Return [X, Y] of the center of cell containing provided text 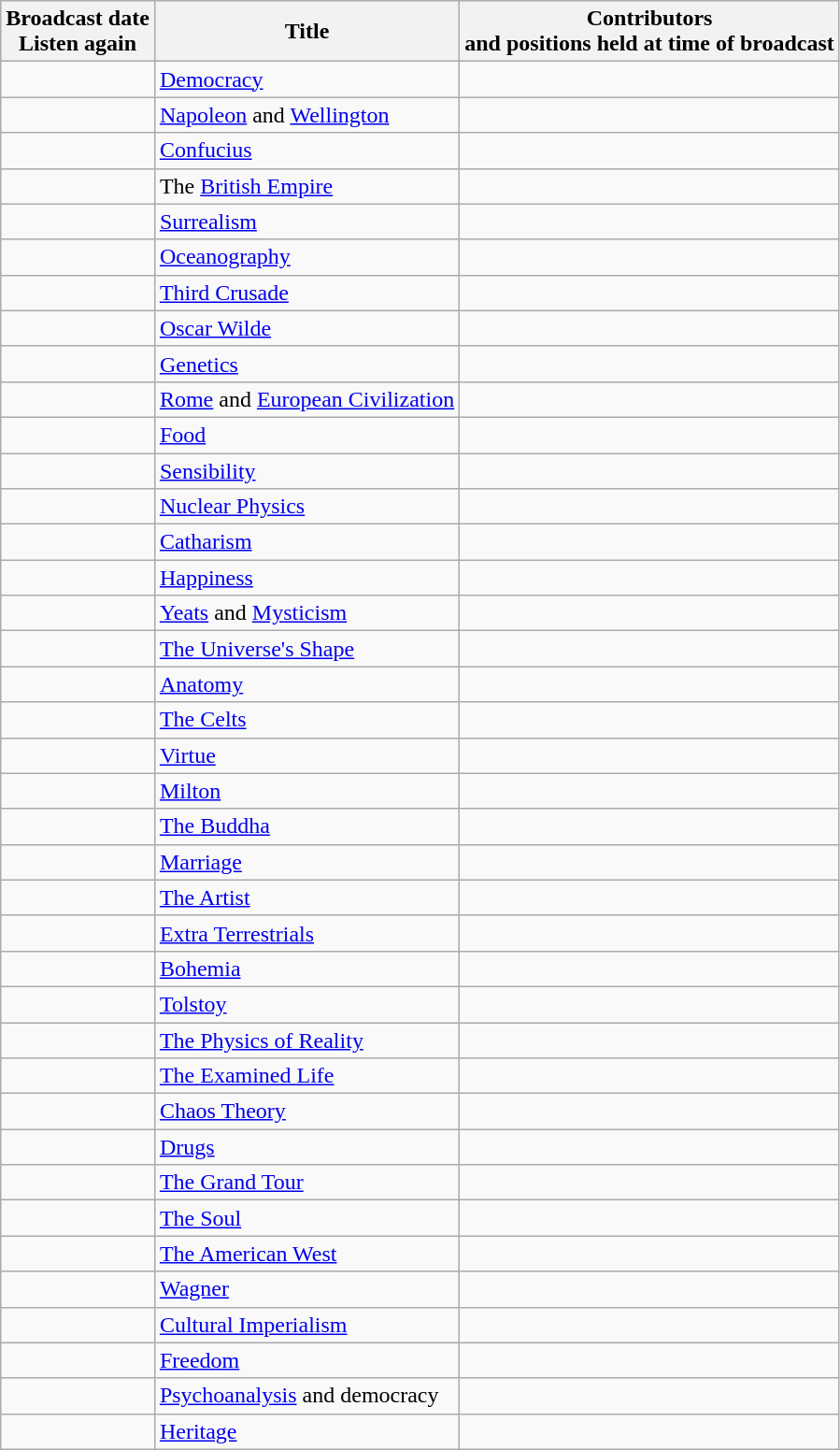
The Examined Life [306, 1076]
Tolstoy [306, 1004]
Surrealism [306, 222]
Yeats and Mysticism [306, 613]
Third Crusade [306, 293]
Oceanography [306, 257]
Democracy [306, 79]
Title [306, 32]
Oscar Wilde [306, 328]
The Physics of Reality [306, 1041]
The Soul [306, 1218]
Heritage [306, 1431]
Psychoanalysis and democracy [306, 1396]
Wagner [306, 1289]
The Grand Tour [306, 1183]
Broadcast date Listen again [78, 32]
Drugs [306, 1147]
Sensibility [306, 470]
Marriage [306, 862]
The Celts [306, 720]
Anatomy [306, 684]
Genetics [306, 364]
Rome and European Civilization [306, 399]
The British Empire [306, 186]
Contributors and positions held at time of broadcast [650, 32]
Milton [306, 791]
Cultural Imperialism [306, 1325]
Food [306, 435]
Freedom [306, 1360]
The Artist [306, 897]
Napoleon and Wellington [306, 115]
Happiness [306, 578]
Catharism [306, 542]
The Universe's Shape [306, 649]
Bohemia [306, 969]
The Buddha [306, 826]
Chaos Theory [306, 1112]
The American West [306, 1254]
Nuclear Physics [306, 507]
Extra Terrestrials [306, 933]
Confucius [306, 151]
Virtue [306, 755]
